Capture the cell that displays the provided text and extract its [X, Y] central coordinate. 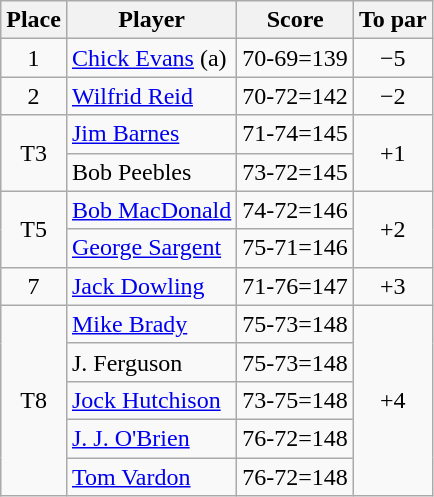
+1 [392, 153]
Wilfrid Reid [151, 96]
71-74=145 [296, 134]
Place [34, 20]
Player [151, 20]
Bob Peebles [151, 172]
7 [34, 286]
74-72=146 [296, 210]
+3 [392, 286]
Bob MacDonald [151, 210]
73-72=145 [296, 172]
−5 [392, 58]
Jim Barnes [151, 134]
1 [34, 58]
73-75=148 [296, 400]
J. Ferguson [151, 362]
Chick Evans (a) [151, 58]
T3 [34, 153]
Jack Dowling [151, 286]
+2 [392, 229]
+4 [392, 400]
2 [34, 96]
T5 [34, 229]
71-76=147 [296, 286]
To par [392, 20]
Jock Hutchison [151, 400]
Tom Vardon [151, 477]
−2 [392, 96]
Mike Brady [151, 324]
J. J. O'Brien [151, 438]
Score [296, 20]
George Sargent [151, 248]
70-72=142 [296, 96]
75-71=146 [296, 248]
T8 [34, 400]
70-69=139 [296, 58]
